From the cell containing the given text, extract its center point as [X, Y] coordinate. 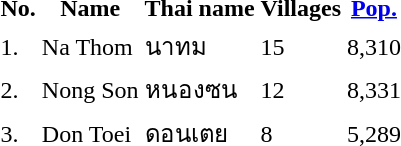
Na Thom [90, 46]
15 [300, 46]
12 [300, 90]
Nong Son [90, 90]
นาทม [200, 46]
หนองซน [200, 90]
